Locate the cell with the specified text and output its (x, y) center coordinate. 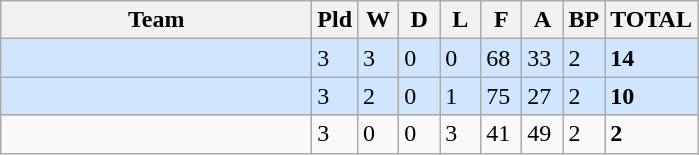
W (378, 20)
1 (460, 96)
TOTAL (652, 20)
49 (542, 134)
68 (502, 58)
Pld (335, 20)
27 (542, 96)
F (502, 20)
33 (542, 58)
75 (502, 96)
Team (156, 20)
BP (584, 20)
A (542, 20)
10 (652, 96)
41 (502, 134)
14 (652, 58)
D (420, 20)
L (460, 20)
